Capture the cell that displays the provided text and extract its (x, y) central coordinate. 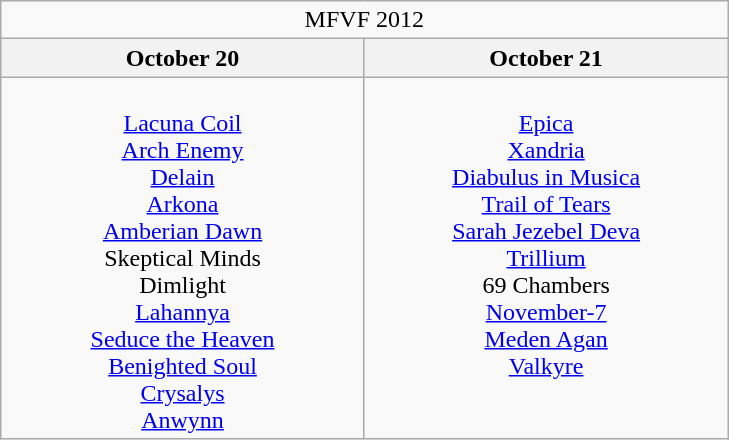
MFVF 2012 (364, 20)
Lacuna Coil Arch Enemy Delain Arkona Amberian Dawn Skeptical Minds Dimlight Lahannya Seduce the Heaven Benighted Soul Crysalys Anwynn (183, 258)
October 20 (183, 58)
October 21 (546, 58)
Epica Xandria Diabulus in Musica Trail of Tears Sarah Jezebel Deva Trillium 69 Chambers November-7 Meden Agan Valkyre (546, 258)
